Extract the (x, y) coordinate from the center of the cell holding the provided text.  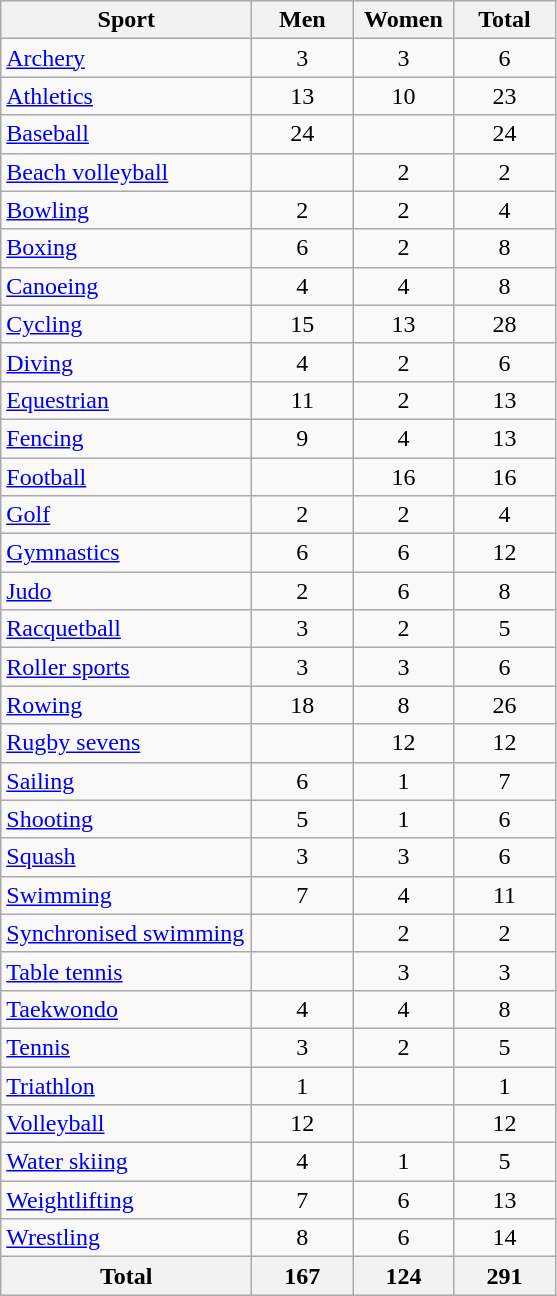
291 (504, 1276)
Rugby sevens (126, 743)
Baseball (126, 134)
Triathlon (126, 1085)
Squash (126, 857)
Shooting (126, 819)
167 (302, 1276)
Tennis (126, 1047)
Women (404, 20)
Canoeing (126, 286)
Equestrian (126, 400)
Men (302, 20)
Table tennis (126, 971)
10 (404, 96)
15 (302, 324)
Athletics (126, 96)
Roller sports (126, 667)
Golf (126, 515)
Football (126, 477)
Taekwondo (126, 1009)
9 (302, 438)
Water skiing (126, 1162)
Gymnastics (126, 553)
Boxing (126, 248)
Bowling (126, 210)
28 (504, 324)
Diving (126, 362)
Volleyball (126, 1124)
Archery (126, 58)
Weightlifting (126, 1200)
26 (504, 705)
14 (504, 1238)
Fencing (126, 438)
Judo (126, 591)
Racquetball (126, 629)
Sport (126, 20)
Sailing (126, 781)
Wrestling (126, 1238)
Synchronised swimming (126, 933)
Beach volleyball (126, 172)
124 (404, 1276)
Cycling (126, 324)
Swimming (126, 895)
23 (504, 96)
18 (302, 705)
Rowing (126, 705)
